Return the (x, y) coordinate for the center point of the cell that contains the specified text.  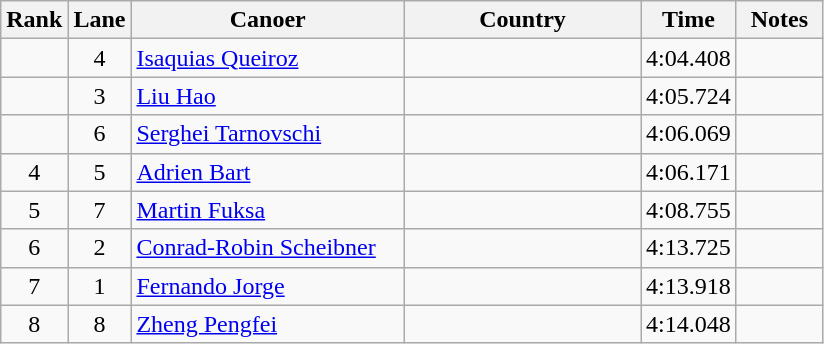
4:06.069 (689, 134)
4:06.171 (689, 172)
Adrien Bart (268, 172)
Conrad-Robin Scheibner (268, 248)
Notes (779, 20)
3 (100, 96)
Zheng Pengfei (268, 324)
1 (100, 286)
4:08.755 (689, 210)
Time (689, 20)
4:13.918 (689, 286)
Rank (34, 20)
Isaquias Queiroz (268, 58)
Country (522, 20)
Canoer (268, 20)
Martin Fuksa (268, 210)
Serghei Tarnovschi (268, 134)
4:13.725 (689, 248)
Liu Hao (268, 96)
Lane (100, 20)
2 (100, 248)
4:05.724 (689, 96)
Fernando Jorge (268, 286)
4:04.408 (689, 58)
4:14.048 (689, 324)
